Detect which cell encompasses the target text, then output its [X, Y] center coordinate. 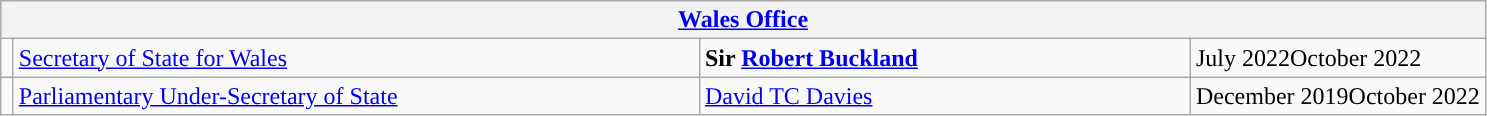
Sir Robert Buckland [944, 58]
Parliamentary Under-Secretary of State [356, 96]
Secretary of State for Wales [356, 58]
David TC Davies [944, 96]
July 2022October 2022 [1338, 58]
December 2019October 2022 [1338, 96]
Wales Office [744, 20]
